Return the [X, Y] coordinate for the center point of the cell that contains the specified text.  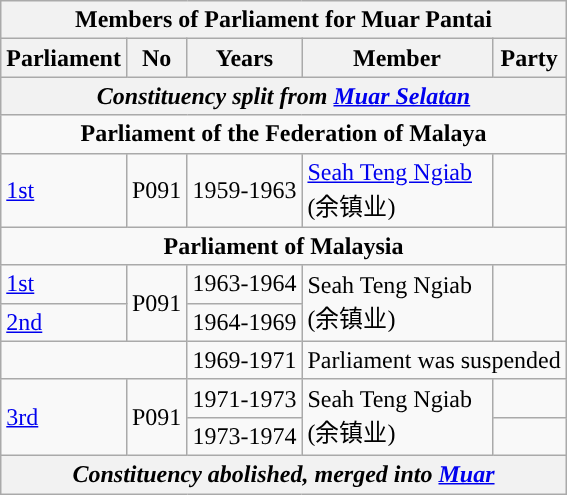
1971-1973 [244, 398]
1969-1971 [244, 360]
Constituency abolished, merged into Muar [284, 474]
Years [244, 58]
Parliament of Malaysia [284, 246]
1959-1963 [244, 190]
1963-1964 [244, 284]
Members of Parliament for Muar Pantai [284, 20]
Parliament of the Federation of Malaya [284, 134]
1964-1969 [244, 322]
1973-1974 [244, 436]
3rd [64, 417]
Party [529, 58]
2nd [64, 322]
Constituency split from Muar Selatan [284, 96]
No [156, 58]
Member [397, 58]
Parliament was suspended [434, 360]
Parliament [64, 58]
